Identify which cell holds the provided text, then report its (x, y) central coordinate. 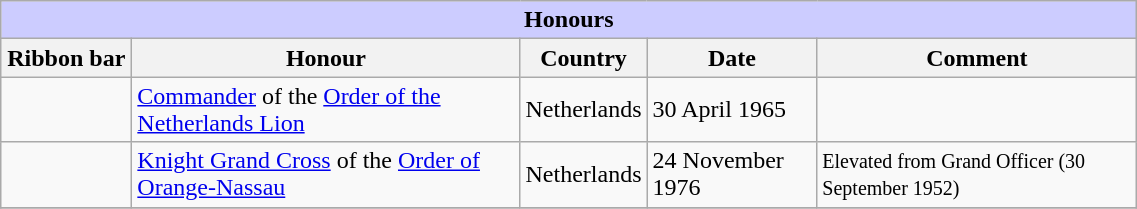
Knight Grand Cross of the Order of Orange-Nassau (326, 174)
30 April 1965 (732, 110)
24 November 1976 (732, 174)
Honours (569, 20)
Elevated from Grand Officer (30 September 1952) (977, 174)
Date (732, 58)
Commander of the Order of the Netherlands Lion (326, 110)
Comment (977, 58)
Ribbon bar (66, 58)
Country (584, 58)
Honour (326, 58)
